For the text-containing cell, return its midpoint in [X, Y] coordinate format. 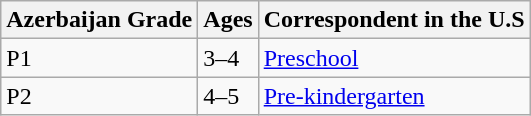
Pre-kindergarten [394, 96]
Correspondent in the U.S [394, 20]
P1 [100, 58]
3–4 [228, 58]
Azerbaijan Grade [100, 20]
P2 [100, 96]
Ages [228, 20]
4–5 [228, 96]
Preschool [394, 58]
